Provide the (X, Y) coordinate of the cell's center where the given text is located.  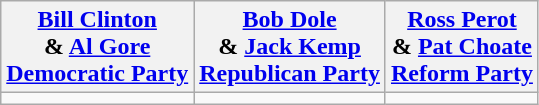
Bill Clinton & Al GoreDemocratic Party (98, 47)
Bob Dole & Jack KempRepublican Party (290, 47)
Ross Perot & Pat ChoateReform Party (462, 47)
